Capture the cell that displays the provided text and extract its (x, y) central coordinate. 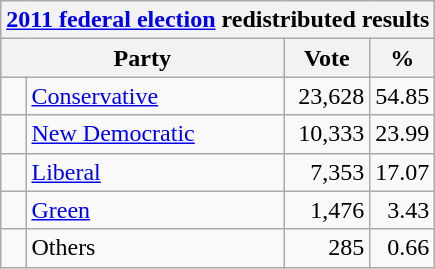
Vote (327, 58)
23.99 (402, 134)
Conservative (155, 96)
Others (155, 248)
23,628 (327, 96)
Liberal (155, 172)
0.66 (402, 248)
% (402, 58)
Green (155, 210)
17.07 (402, 172)
10,333 (327, 134)
2011 federal election redistributed results (218, 20)
285 (327, 248)
1,476 (327, 210)
Party (142, 58)
3.43 (402, 210)
New Democratic (155, 134)
54.85 (402, 96)
7,353 (327, 172)
